Find where the given text appears and provide that cell's center as (X, Y) coordinate. 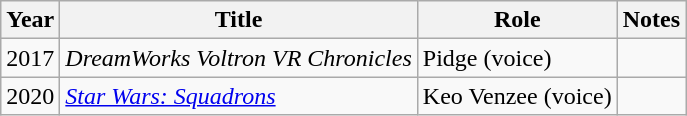
2017 (30, 58)
Star Wars: Squadrons (238, 96)
2020 (30, 96)
Keo Venzee (voice) (517, 96)
Year (30, 20)
Title (238, 20)
Notes (651, 20)
Role (517, 20)
DreamWorks Voltron VR Chronicles (238, 58)
Pidge (voice) (517, 58)
